Search for the cell housing the specified text and yield its [X, Y] center coordinate. 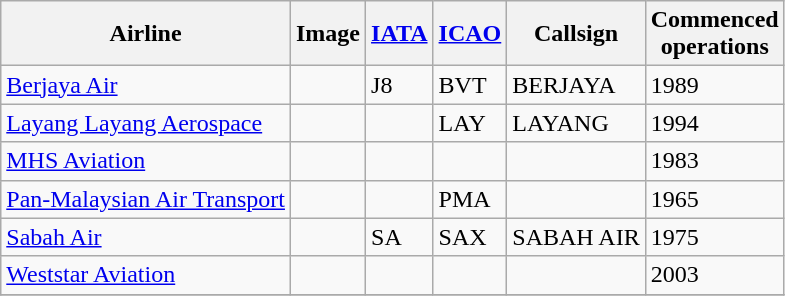
BVT [470, 85]
Berjaya Air [146, 85]
1994 [714, 123]
Weststar Aviation [146, 275]
LAYANG [576, 123]
SABAH AIR [576, 237]
Airline [146, 34]
SAX [470, 237]
ICAO [470, 34]
MHS Aviation [146, 161]
Commencedoperations [714, 34]
SA [400, 237]
Image [328, 34]
PMA [470, 199]
Sabah Air [146, 237]
1975 [714, 237]
1989 [714, 85]
Layang Layang Aerospace [146, 123]
2003 [714, 275]
J8 [400, 85]
BERJAYA [576, 85]
LAY [470, 123]
IATA [400, 34]
1965 [714, 199]
Callsign [576, 34]
1983 [714, 161]
Pan-Malaysian Air Transport [146, 199]
